From the cell containing the given text, extract its center point as [x, y] coordinate. 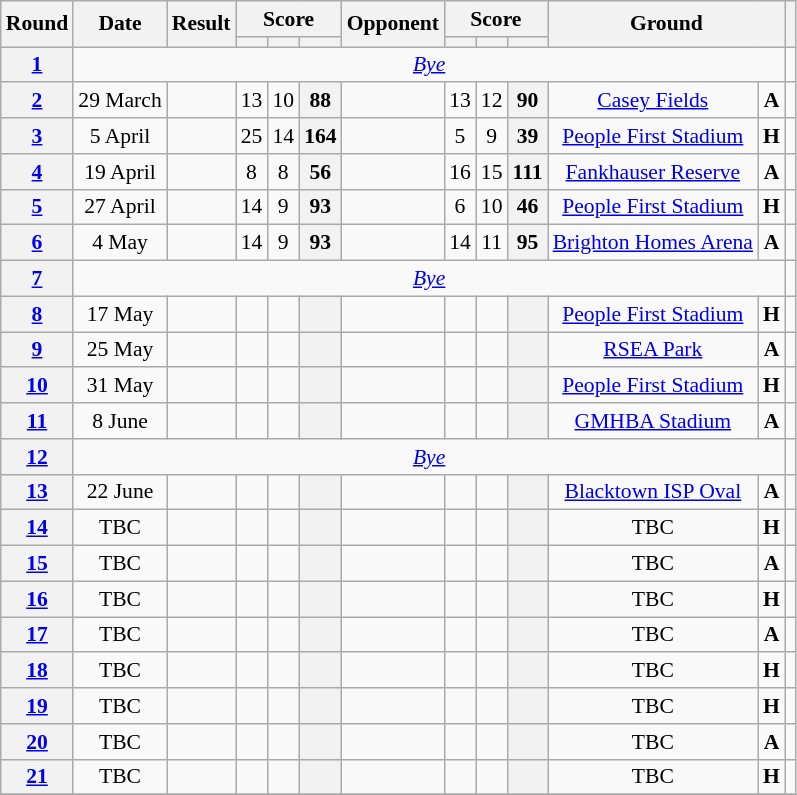
8 June [120, 421]
18 [38, 671]
Date [120, 24]
164 [320, 136]
RSEA Park [653, 350]
Ground [666, 24]
1 [38, 65]
39 [528, 136]
4 [38, 172]
111 [528, 172]
2 [38, 101]
GMHBA Stadium [653, 421]
29 March [120, 101]
Blacktown ISP Oval [653, 492]
19 April [120, 172]
90 [528, 101]
Casey Fields [653, 101]
4 May [120, 243]
25 May [120, 350]
17 [38, 635]
88 [320, 101]
Opponent [394, 24]
Round [38, 24]
5 April [120, 136]
27 April [120, 207]
25 [252, 136]
22 June [120, 492]
19 [38, 706]
31 May [120, 386]
Result [202, 24]
Fankhauser Reserve [653, 172]
17 May [120, 314]
3 [38, 136]
Brighton Homes Arena [653, 243]
95 [528, 243]
46 [528, 207]
21 [38, 777]
20 [38, 742]
7 [38, 279]
56 [320, 172]
